Return (x, y) of the center of cell containing provided text 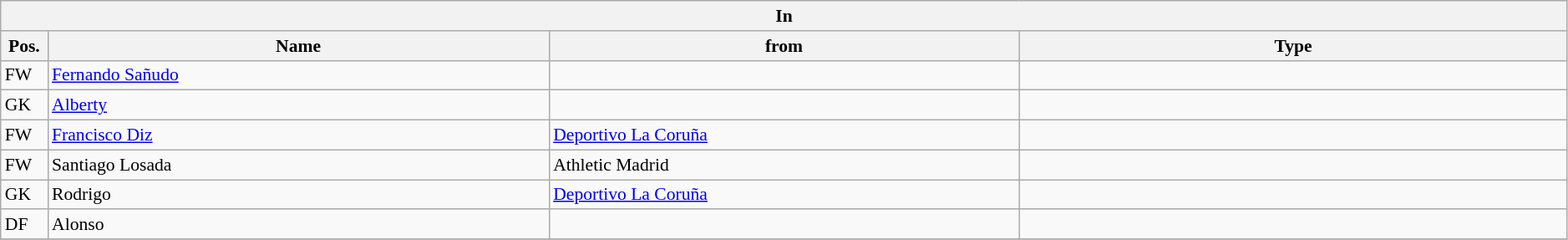
Rodrigo (298, 195)
Athletic Madrid (784, 165)
Santiago Losada (298, 165)
In (784, 16)
Alberty (298, 105)
from (784, 46)
DF (24, 225)
Fernando Sañudo (298, 75)
Type (1293, 46)
Name (298, 46)
Francisco Diz (298, 135)
Alonso (298, 225)
Pos. (24, 46)
